Capture the cell that displays the provided text and extract its [x, y] central coordinate. 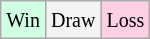
Win [24, 20]
Loss [126, 20]
Draw [72, 20]
